Scan for the cell matching the given text and deliver its [X, Y] coordinate at center. 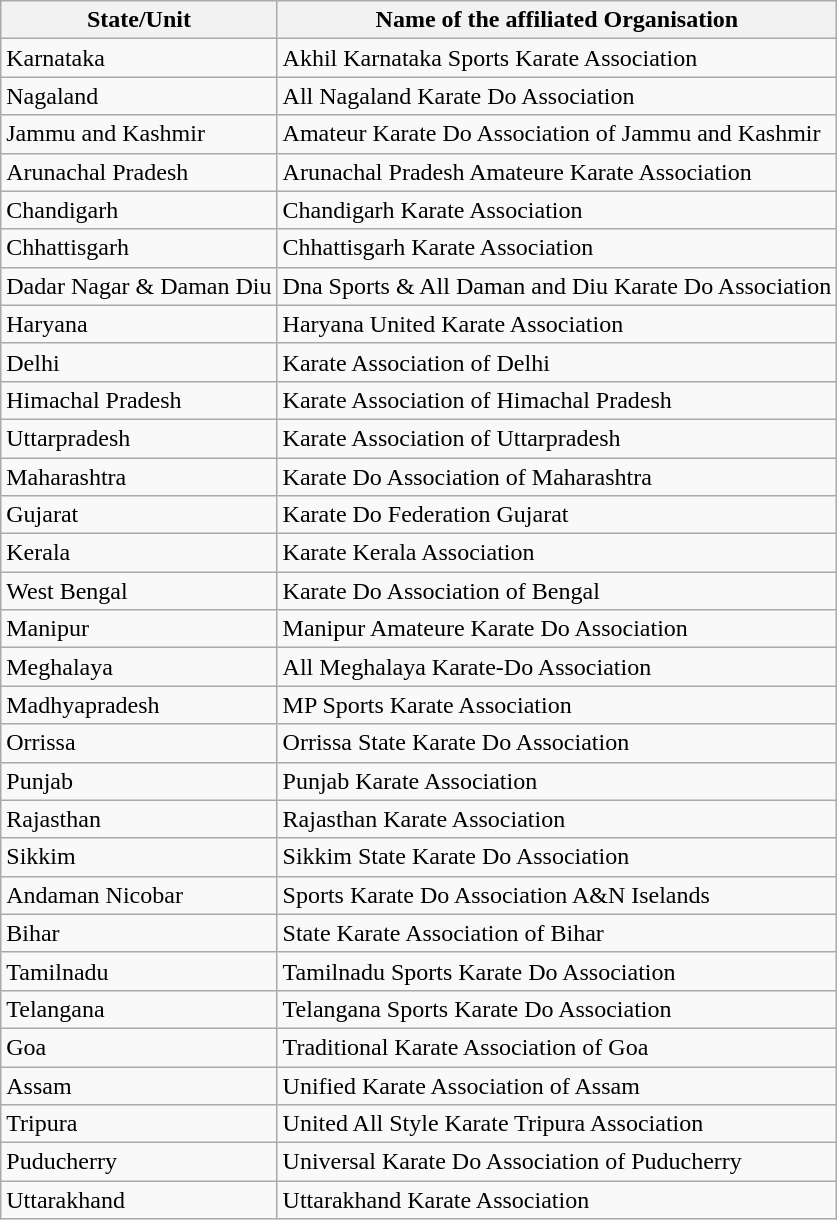
Karate Do Federation Gujarat [557, 515]
Uttarakhand Karate Association [557, 1200]
Sikkim [139, 857]
Sports Karate Do Association A&N Iselands [557, 895]
Chhattisgarh Karate Association [557, 248]
Chhattisgarh [139, 248]
Traditional Karate Association of Goa [557, 1047]
Tripura [139, 1124]
Kerala [139, 553]
Sikkim State Karate Do Association [557, 857]
Telangana Sports Karate Do Association [557, 1009]
Karate Association of Delhi [557, 362]
Manipur Amateure Karate Do Association [557, 629]
Orrissa [139, 743]
Meghalaya [139, 667]
Assam [139, 1085]
Uttarpradesh [139, 438]
Amateur Karate Do Association of Jammu and Kashmir [557, 134]
United All Style Karate Tripura Association [557, 1124]
Puducherry [139, 1162]
Name of the affiliated Organisation [557, 20]
Orrissa State Karate Do Association [557, 743]
Rajasthan [139, 819]
Madhyapradesh [139, 705]
Bihar [139, 933]
State/Unit [139, 20]
Tamilnadu Sports Karate Do Association [557, 971]
Jammu and Kashmir [139, 134]
Arunachal Pradesh Amateure Karate Association [557, 172]
Haryana [139, 324]
Karnataka [139, 58]
MP Sports Karate Association [557, 705]
Chandigarh [139, 210]
Karate Do Association of Bengal [557, 591]
Karate Association of Himachal Pradesh [557, 400]
Nagaland [139, 96]
Universal Karate Do Association of Puducherry [557, 1162]
Unified Karate Association of Assam [557, 1085]
Haryana United Karate Association [557, 324]
Dna Sports & All Daman and Diu Karate Do Association [557, 286]
Himachal Pradesh [139, 400]
State Karate Association of Bihar [557, 933]
Rajasthan Karate Association [557, 819]
Andaman Nicobar [139, 895]
Punjab Karate Association [557, 781]
Punjab [139, 781]
Karate Do Association of Maharashtra [557, 477]
Karate Association of Uttarpradesh [557, 438]
Delhi [139, 362]
Gujarat [139, 515]
Tamilnadu [139, 971]
Goa [139, 1047]
Telangana [139, 1009]
Chandigarh Karate Association [557, 210]
All Nagaland Karate Do Association [557, 96]
West Bengal [139, 591]
Manipur [139, 629]
Akhil Karnataka Sports Karate Association [557, 58]
All Meghalaya Karate-Do Association [557, 667]
Karate Kerala Association [557, 553]
Arunachal Pradesh [139, 172]
Dadar Nagar & Daman Diu [139, 286]
Uttarakhand [139, 1200]
Maharashtra [139, 477]
